Determine the (X, Y) coordinate at the center of the cell enclosing the given text.  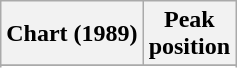
Chart (1989) (72, 34)
Peakposition (189, 34)
